Extract the (X, Y) coordinate from the center of the cell holding the provided text.  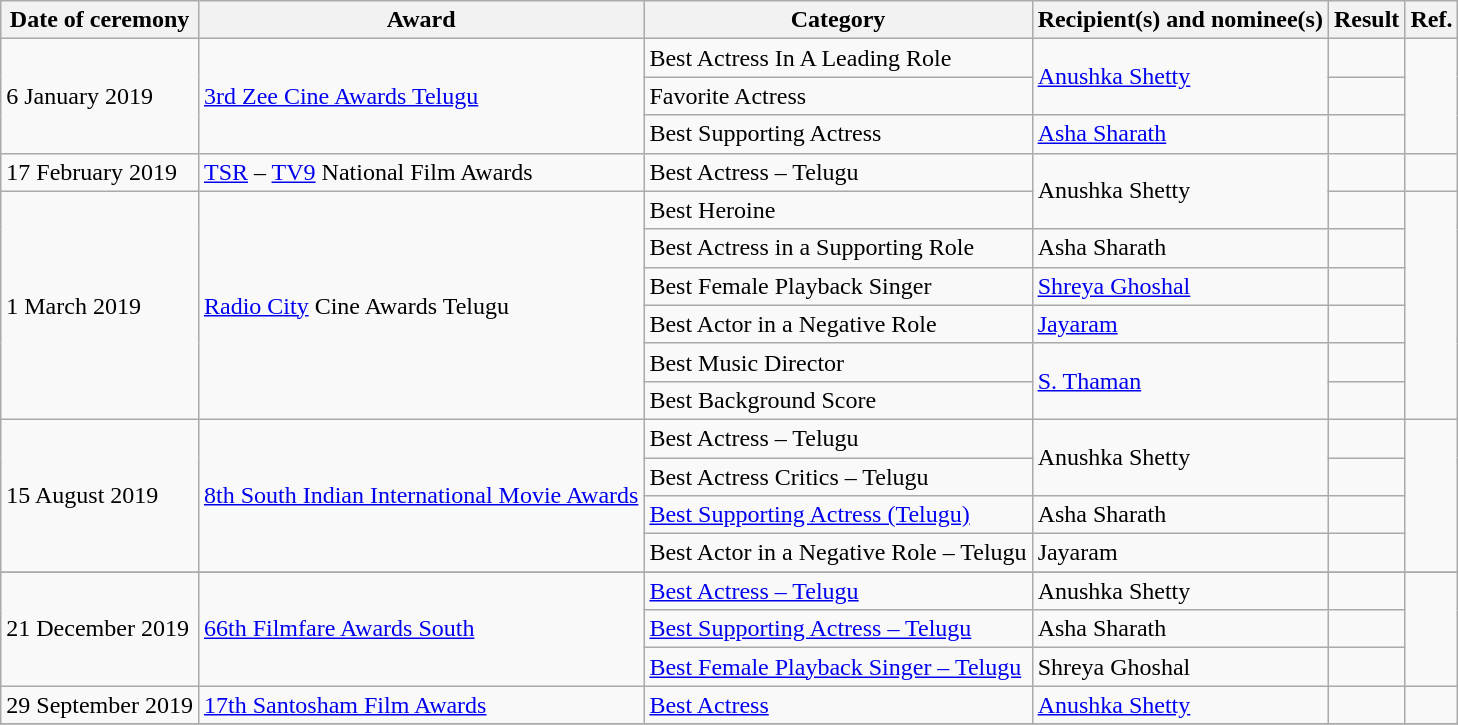
15 August 2019 (100, 495)
8th South Indian International Movie Awards (420, 495)
17th Santosham Film Awards (420, 705)
Best Heroine (838, 210)
Best Actress In A Leading Role (838, 58)
21 December 2019 (100, 629)
TSR – TV9 National Film Awards (420, 172)
17 February 2019 (100, 172)
Best Supporting Actress (Telugu) (838, 515)
Radio City Cine Awards Telugu (420, 305)
29 September 2019 (100, 705)
Best Actor in a Negative Role (838, 324)
Result (1366, 20)
Best Female Playback Singer – Telugu (838, 667)
Recipient(s) and nominee(s) (1180, 20)
Best Background Score (838, 400)
3rd Zee Cine Awards Telugu (420, 96)
Favorite Actress (838, 96)
Best Female Playback Singer (838, 286)
6 January 2019 (100, 96)
Best Actress in a Supporting Role (838, 248)
Category (838, 20)
Best Supporting Actress – Telugu (838, 629)
Award (420, 20)
Best Actress Critics – Telugu (838, 477)
Best Music Director (838, 362)
Date of ceremony (100, 20)
Best Supporting Actress (838, 134)
Best Actress (838, 705)
Ref. (1432, 20)
Best Actor in a Negative Role – Telugu (838, 553)
1 March 2019 (100, 305)
S. Thaman (1180, 381)
66th Filmfare Awards South (420, 629)
